For the text-containing cell, return its midpoint in (X, Y) coordinate format. 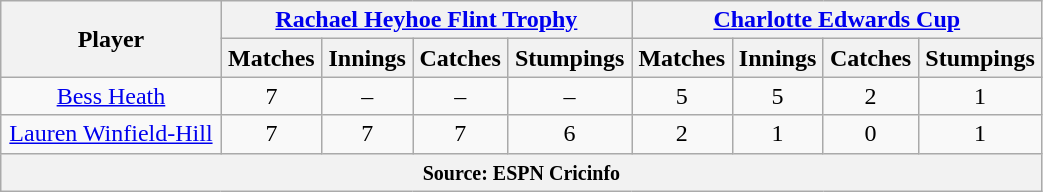
Lauren Winfield-Hill (111, 134)
Player (111, 39)
6 (570, 134)
Charlotte Edwards Cup (837, 20)
Source: ESPN Cricinfo (522, 172)
0 (870, 134)
Rachael Heyhoe Flint Trophy (426, 20)
Bess Heath (111, 96)
